Find where the given text appears and provide that cell's center as [X, Y] coordinate. 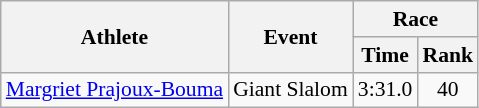
Event [290, 36]
Giant Slalom [290, 90]
Race [416, 19]
Rank [448, 55]
3:31.0 [386, 90]
40 [448, 90]
Athlete [114, 36]
Margriet Prajoux-Bouma [114, 90]
Time [386, 55]
